Pinpoint the cell where the given text exists, returning its [x, y] midpoint coordinate. 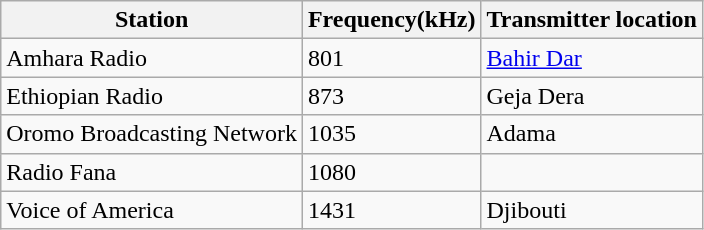
1431 [392, 210]
Station [152, 20]
Geja Dera [592, 96]
Ethiopian Radio [152, 96]
Adama [592, 134]
Voice of America [152, 210]
Djibouti [592, 210]
1080 [392, 172]
1035 [392, 134]
Oromo Broadcasting Network [152, 134]
Amhara Radio [152, 58]
Frequency(kHz) [392, 20]
873 [392, 96]
Radio Fana [152, 172]
Transmitter location [592, 20]
Bahir Dar [592, 58]
801 [392, 58]
